Output the [X, Y] coordinate of the center of the cell containing the given text.  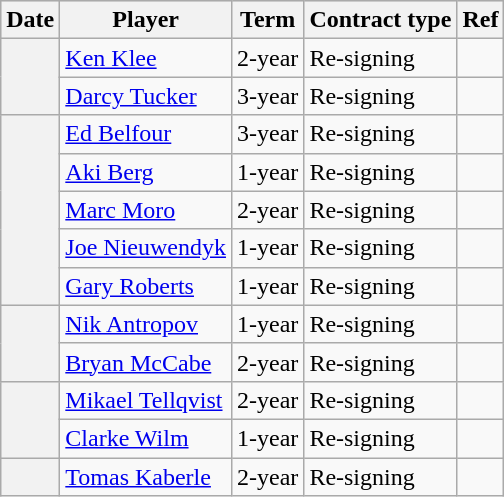
Mikael Tellqvist [146, 400]
Contract type [380, 20]
Aki Berg [146, 172]
Gary Roberts [146, 286]
Clarke Wilm [146, 438]
Marc Moro [146, 210]
Player [146, 20]
Ref [480, 20]
Date [30, 20]
Nik Antropov [146, 324]
Joe Nieuwendyk [146, 248]
Bryan McCabe [146, 362]
Ed Belfour [146, 134]
Term [267, 20]
Darcy Tucker [146, 96]
Tomas Kaberle [146, 477]
Ken Klee [146, 58]
